Return the (x, y) coordinate for the center point of the cell that contains the specified text.  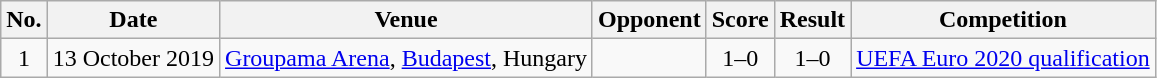
UEFA Euro 2020 qualification (1004, 58)
1 (24, 58)
Result (812, 20)
Score (740, 20)
Opponent (649, 20)
13 October 2019 (133, 58)
Groupama Arena, Budapest, Hungary (406, 58)
Venue (406, 20)
Date (133, 20)
Competition (1004, 20)
No. (24, 20)
